Locate the cell with the specified text and output its (X, Y) center coordinate. 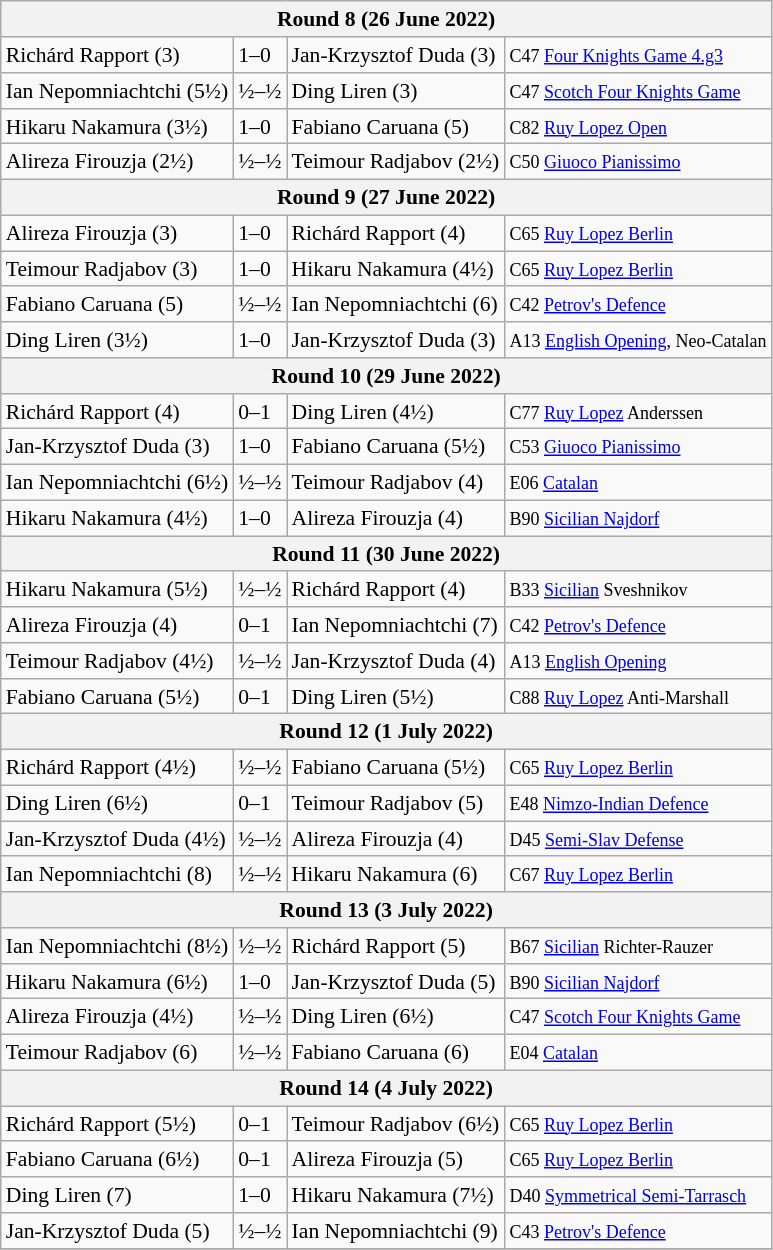
Ian Nepomniachtchi (6½) (117, 482)
Hikaru Nakamura (6) (396, 874)
Hikaru Nakamura (3½) (117, 126)
E04 Catalan (638, 1052)
C43 Petrov's Defence (638, 1231)
Round 13 (3 July 2022) (386, 910)
Round 14 (4 July 2022) (386, 1088)
Ding Liren (3½) (117, 340)
Ian Nepomniachtchi (6) (396, 304)
C53 Giuoco Pianissimo (638, 447)
Richárd Rapport (5) (396, 946)
Teimour Radjabov (3) (117, 269)
Ian Nepomniachtchi (7) (396, 625)
Hikaru Nakamura (6½) (117, 981)
A13 English Opening (638, 661)
Teimour Radjabov (5) (396, 803)
Round 8 (26 June 2022) (386, 19)
D40 Symmetrical Semi-Tarrasch (638, 1195)
Teimour Radjabov (6½) (396, 1124)
Teimour Radjabov (4) (396, 482)
Ian Nepomniachtchi (5½) (117, 91)
Alireza Firouzja (3) (117, 233)
Round 9 (27 June 2022) (386, 197)
Alireza Firouzja (5) (396, 1159)
B33 Sicilian Sveshnikov (638, 589)
Ian Nepomniachtchi (8½) (117, 946)
Ian Nepomniachtchi (8) (117, 874)
E48 Nimzo-Indian Defence (638, 803)
Hikaru Nakamura (7½) (396, 1195)
Teimour Radjabov (2½) (396, 162)
Alireza Firouzja (2½) (117, 162)
C47 Four Knights Game 4.g3 (638, 55)
C77 Ruy Lopez Anderssen (638, 411)
C82 Ruy Lopez Open (638, 126)
E06 Catalan (638, 482)
Round 11 (30 June 2022) (386, 554)
D45 Semi-Slav Defense (638, 839)
Richárd Rapport (3) (117, 55)
Fabiano Caruana (6½) (117, 1159)
Ding Liren (7) (117, 1195)
Round 10 (29 June 2022) (386, 376)
Richárd Rapport (5½) (117, 1124)
Round 12 (1 July 2022) (386, 732)
Jan-Krzysztof Duda (4) (396, 661)
C67 Ruy Lopez Berlin (638, 874)
C50 Giuoco Pianissimo (638, 162)
Alireza Firouzja (4½) (117, 1017)
Fabiano Caruana (6) (396, 1052)
Ding Liren (5½) (396, 696)
A13 English Opening, Neo-Catalan (638, 340)
Richárd Rapport (4½) (117, 767)
Hikaru Nakamura (5½) (117, 589)
Ding Liren (4½) (396, 411)
Ding Liren (3) (396, 91)
Jan-Krzysztof Duda (4½) (117, 839)
Teimour Radjabov (6) (117, 1052)
B67 Sicilian Richter-Rauzer (638, 946)
Teimour Radjabov (4½) (117, 661)
C88 Ruy Lopez Anti-Marshall (638, 696)
Ian Nepomniachtchi (9) (396, 1231)
